Return (x, y) of the center of cell containing provided text 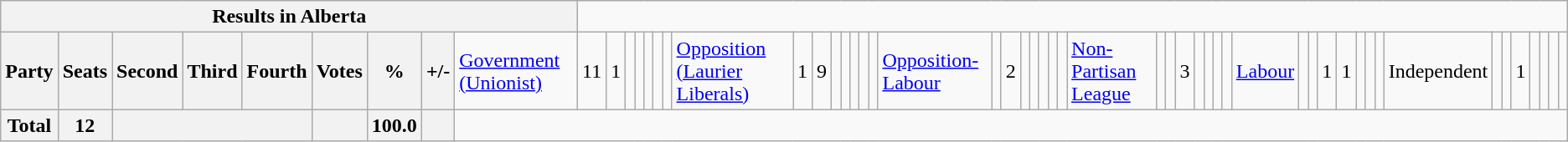
100.0 (394, 125)
Opposition (Laurier Liberals) (732, 71)
Government (Unionist) (516, 71)
% (394, 71)
Opposition-Labour (935, 71)
Second (147, 71)
Seats (85, 71)
11 (592, 71)
Independent (1438, 71)
Party (29, 71)
Fourth (276, 71)
Results in Alberta (290, 17)
2 (1010, 71)
12 (85, 125)
9 (823, 71)
Non-Partisan League (1112, 71)
Labour (1265, 71)
3 (1184, 71)
Third (213, 71)
Votes (339, 71)
+/- (437, 71)
Total (29, 125)
